Capture the cell that displays the provided text and extract its [X, Y] central coordinate. 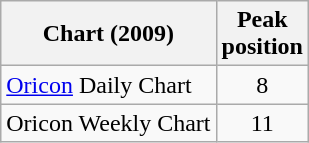
8 [262, 85]
Peakposition [262, 34]
Chart (2009) [108, 34]
Oricon Weekly Chart [108, 123]
Oricon Daily Chart [108, 85]
11 [262, 123]
